Find where the given text appears and provide that cell's center as (X, Y) coordinate. 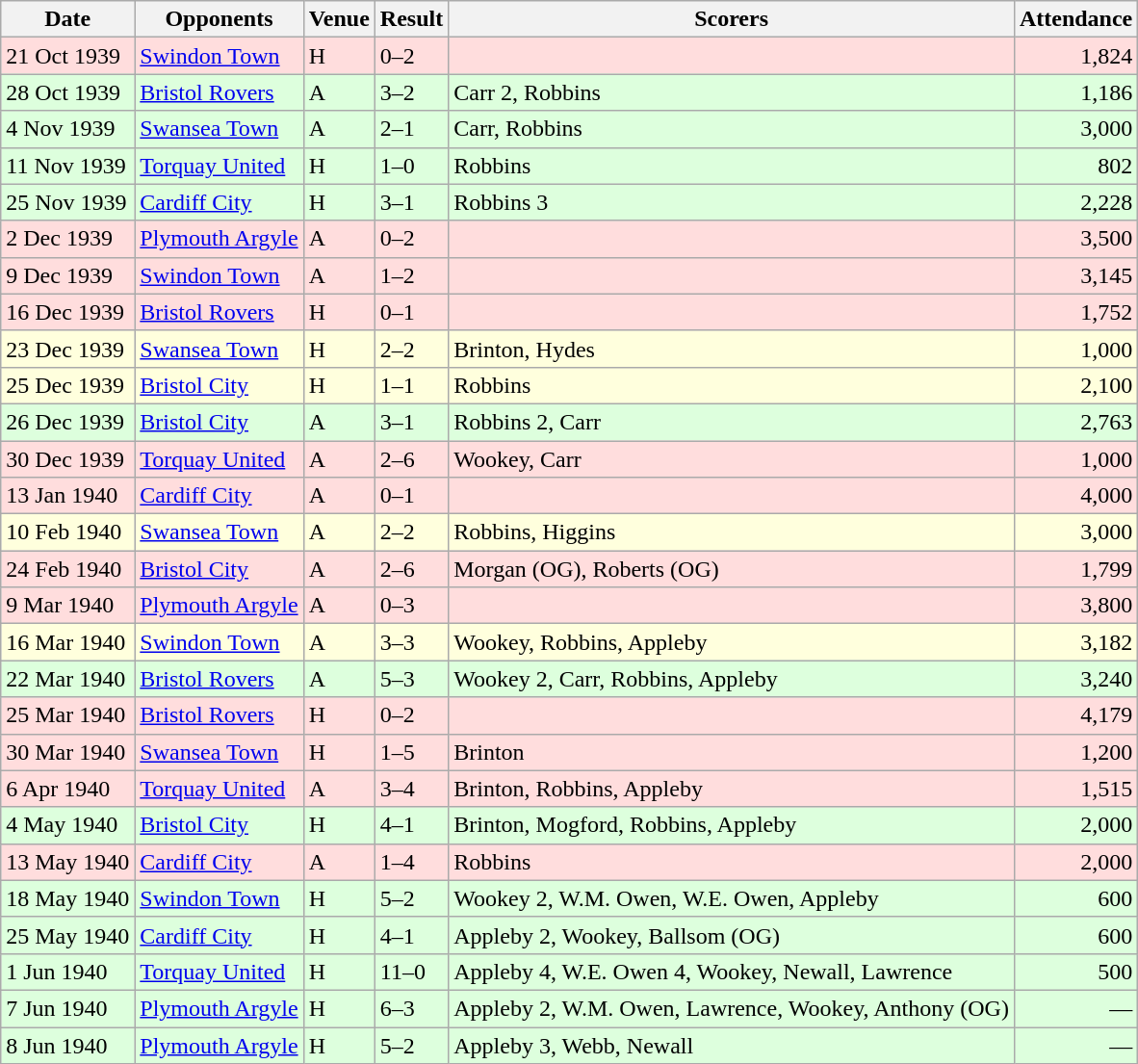
4 May 1940 (67, 825)
25 Mar 1940 (67, 715)
2,100 (1075, 385)
Carr 2, Robbins (732, 92)
Robbins, Higgins (732, 532)
Venue (339, 19)
Brinton, Hydes (732, 349)
24 Feb 1940 (67, 569)
3,182 (1075, 642)
5–3 (411, 679)
25 Nov 1939 (67, 202)
1,186 (1075, 92)
3,145 (1075, 275)
4,179 (1075, 715)
1 Jun 1940 (67, 972)
Brinton, Robbins, Appleby (732, 789)
9 Dec 1939 (67, 275)
Robbins 2, Carr (732, 422)
1–4 (411, 862)
25 Dec 1939 (67, 385)
28 Oct 1939 (67, 92)
30 Mar 1940 (67, 752)
1–2 (411, 275)
11–0 (411, 972)
11 Nov 1939 (67, 166)
16 Mar 1940 (67, 642)
2,763 (1075, 422)
802 (1075, 166)
13 Jan 1940 (67, 496)
Brinton, Mogford, Robbins, Appleby (732, 825)
Attendance (1075, 19)
Opponents (220, 19)
Wookey 2, W.M. Owen, W.E. Owen, Appleby (732, 898)
Wookey 2, Carr, Robbins, Appleby (732, 679)
Date (67, 19)
Appleby 2, Wookey, Ballsom (OG) (732, 935)
Morgan (OG), Roberts (OG) (732, 569)
Appleby 2, W.M. Owen, Lawrence, Wookey, Anthony (OG) (732, 1008)
1,752 (1075, 312)
1,200 (1075, 752)
0–3 (411, 606)
22 Mar 1940 (67, 679)
3–4 (411, 789)
1–5 (411, 752)
9 Mar 1940 (67, 606)
25 May 1940 (67, 935)
30 Dec 1939 (67, 459)
Scorers (732, 19)
Wookey, Carr (732, 459)
1–0 (411, 166)
3,240 (1075, 679)
Wookey, Robbins, Appleby (732, 642)
2 Dec 1939 (67, 239)
3–3 (411, 642)
8 Jun 1940 (67, 1045)
6–3 (411, 1008)
1–1 (411, 385)
Robbins 3 (732, 202)
1,799 (1075, 569)
18 May 1940 (67, 898)
2–1 (411, 129)
Carr, Robbins (732, 129)
7 Jun 1940 (67, 1008)
4 Nov 1939 (67, 129)
16 Dec 1939 (67, 312)
1,824 (1075, 56)
3–2 (411, 92)
Brinton (732, 752)
3,500 (1075, 239)
500 (1075, 972)
13 May 1940 (67, 862)
23 Dec 1939 (67, 349)
21 Oct 1939 (67, 56)
Result (411, 19)
2,228 (1075, 202)
Appleby 3, Webb, Newall (732, 1045)
1,515 (1075, 789)
3,800 (1075, 606)
10 Feb 1940 (67, 532)
4,000 (1075, 496)
26 Dec 1939 (67, 422)
6 Apr 1940 (67, 789)
Appleby 4, W.E. Owen 4, Wookey, Newall, Lawrence (732, 972)
